Search for the cell housing the specified text and yield its (x, y) center coordinate. 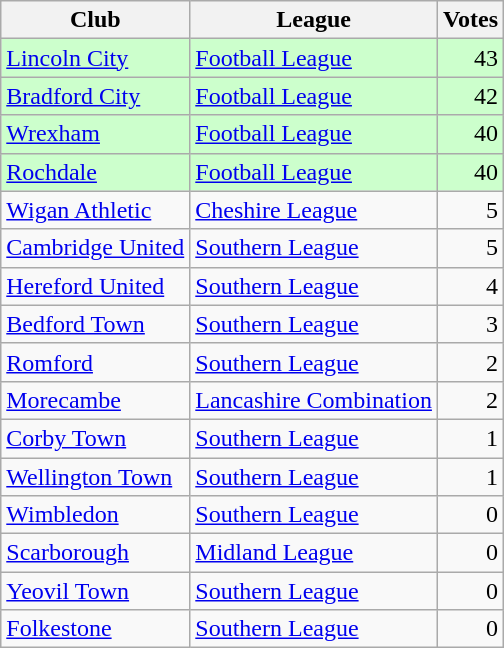
42 (470, 96)
Club (96, 20)
3 (470, 324)
Cheshire League (314, 210)
43 (470, 58)
Wimbledon (96, 515)
Bradford City (96, 96)
Morecambe (96, 400)
Votes (470, 20)
Corby Town (96, 438)
Wigan Athletic (96, 210)
Folkestone (96, 629)
Romford (96, 362)
Hereford United (96, 286)
4 (470, 286)
Cambridge United (96, 248)
Midland League (314, 553)
Wellington Town (96, 477)
Wrexham (96, 134)
Rochdale (96, 172)
League (314, 20)
Lincoln City (96, 58)
Bedford Town (96, 324)
Lancashire Combination (314, 400)
Scarborough (96, 553)
Yeovil Town (96, 591)
